Return [X, Y] of the center of cell containing provided text 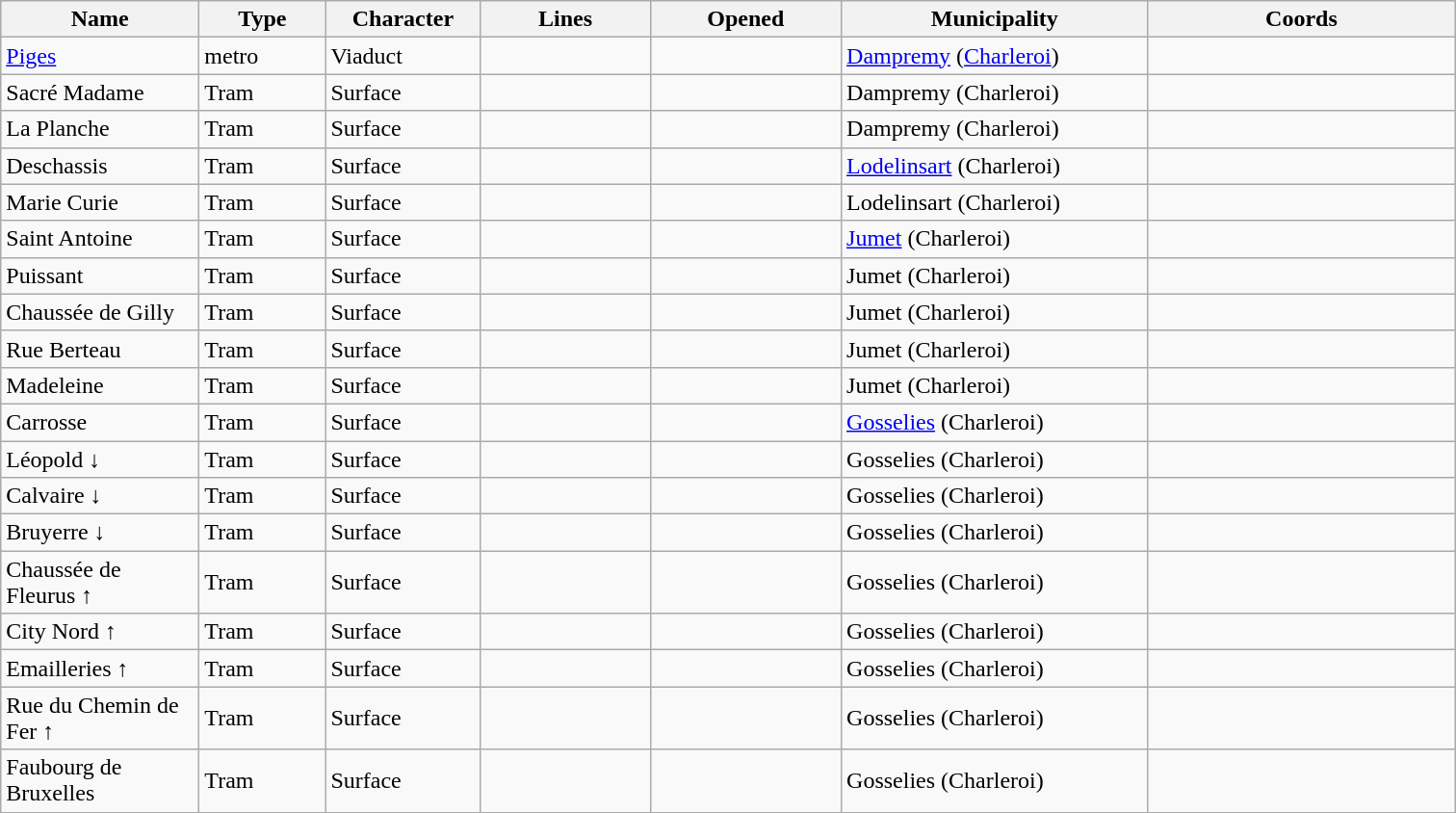
Rue Berteau [100, 349]
La Planche [100, 129]
Chaussée de Fleurus ↑ [100, 582]
Carrosse [100, 422]
metro [262, 56]
Viaduct [403, 56]
Léopold ↓ [100, 459]
Saint Antoine [100, 239]
Rue du Chemin de Fer ↑ [100, 719]
Sacré Madame [100, 92]
Piges [100, 56]
City Nord ↑ [100, 632]
Opened [745, 19]
Calvaire ↓ [100, 496]
Chaussée de Gilly [100, 312]
Municipality [996, 19]
Name [100, 19]
Faubourg de Bruxelles [100, 780]
Puissant [100, 275]
Emailleries ↑ [100, 669]
Type [262, 19]
Bruyerre ↓ [100, 533]
Deschassis [100, 166]
Coords [1302, 19]
Marie Curie [100, 202]
Character [403, 19]
Lines [565, 19]
Madeleine [100, 385]
